Capture the cell that displays the provided text and extract its [x, y] central coordinate. 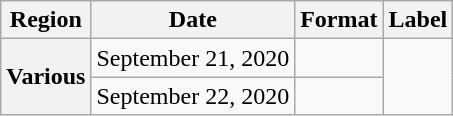
Region [46, 20]
Various [46, 77]
September 22, 2020 [193, 96]
Label [418, 20]
September 21, 2020 [193, 58]
Date [193, 20]
Format [339, 20]
